From the cell containing the given text, extract its center point as [X, Y] coordinate. 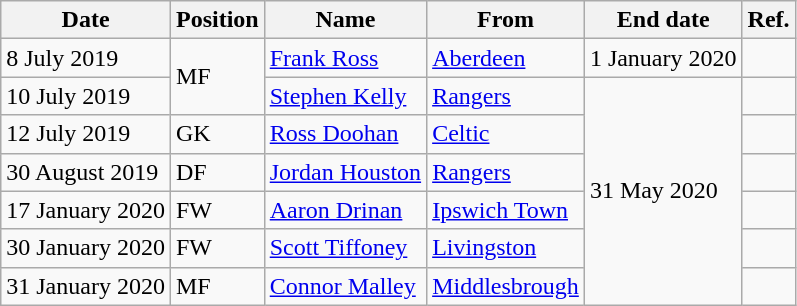
30 August 2019 [86, 172]
Date [86, 20]
1 January 2020 [663, 58]
From [506, 20]
Position [217, 20]
Name [345, 20]
GK [217, 134]
DF [217, 172]
31 May 2020 [663, 191]
Stephen Kelly [345, 96]
Ref. [768, 20]
Jordan Houston [345, 172]
Aberdeen [506, 58]
Celtic [506, 134]
Frank Ross [345, 58]
12 July 2019 [86, 134]
Connor Malley [345, 286]
Scott Tiffoney [345, 248]
Ipswich Town [506, 210]
30 January 2020 [86, 248]
Ross Doohan [345, 134]
Livingston [506, 248]
8 July 2019 [86, 58]
10 July 2019 [86, 96]
End date [663, 20]
Aaron Drinan [345, 210]
Middlesbrough [506, 286]
31 January 2020 [86, 286]
17 January 2020 [86, 210]
